Provide the [X, Y] coordinate of the cell's center where the given text is located.  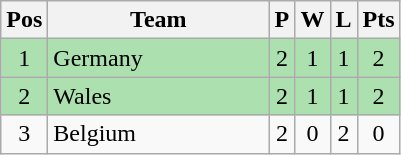
Team [158, 20]
W [312, 20]
Wales [158, 96]
L [344, 20]
Pos [24, 20]
P [282, 20]
Germany [158, 58]
Pts [378, 20]
Belgium [158, 134]
3 [24, 134]
